Capture the cell that displays the provided text and extract its (X, Y) central coordinate. 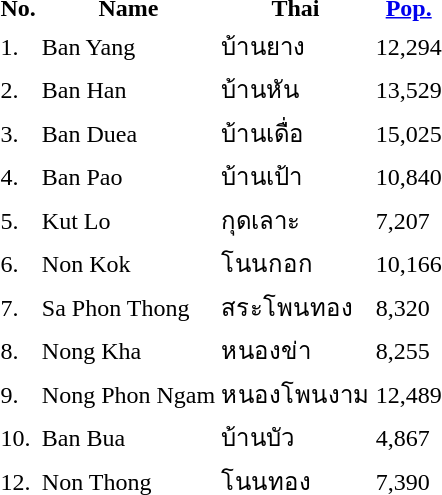
สระโพนทอง (296, 307)
Ban Pao (128, 176)
หนองโพนงาม (296, 394)
Ban Bua (128, 438)
Kut Lo (128, 220)
Ban Yang (128, 46)
Nong Kha (128, 350)
หนองข่า (296, 350)
บ้านหัน (296, 90)
Nong Phon Ngam (128, 394)
บ้านเป้า (296, 176)
Ban Han (128, 90)
โนนกอก (296, 264)
Non Kok (128, 264)
กุดเลาะ (296, 220)
Ban Duea (128, 133)
บ้านเดื่อ (296, 133)
บ้านบัว (296, 438)
บ้านยาง (296, 46)
Sa Phon Thong (128, 307)
